Capture the cell that displays the provided text and extract its (x, y) central coordinate. 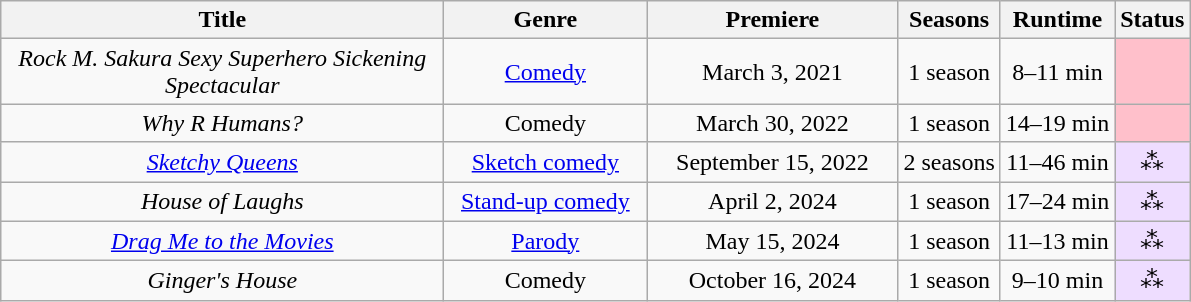
House of Laughs (222, 202)
Rock M. Sakura Sexy Superhero Sickening Spectacular (222, 72)
9–10 min (1057, 281)
Genre (546, 20)
Ginger's House (222, 281)
May 15, 2024 (772, 241)
April 2, 2024 (772, 202)
Why R Humans? (222, 123)
September 15, 2022 (772, 162)
Drag Me to the Movies (222, 241)
Sketch comedy (546, 162)
March 30, 2022 (772, 123)
Runtime (1057, 20)
Parody (546, 241)
October 16, 2024 (772, 281)
Stand-up comedy (546, 202)
Title (222, 20)
Status (1152, 20)
March 3, 2021 (772, 72)
11–13 min (1057, 241)
17–24 min (1057, 202)
Premiere (772, 20)
Seasons (949, 20)
Sketchy Queens (222, 162)
2 seasons (949, 162)
14–19 min (1057, 123)
8–11 min (1057, 72)
11–46 min (1057, 162)
